Output the [X, Y] coordinate of the center of the cell containing the given text.  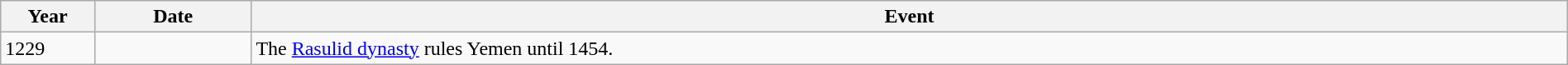
The Rasulid dynasty rules Yemen until 1454. [910, 48]
Event [910, 17]
Date [172, 17]
Year [48, 17]
1229 [48, 48]
